Capture the cell that displays the provided text and extract its [x, y] central coordinate. 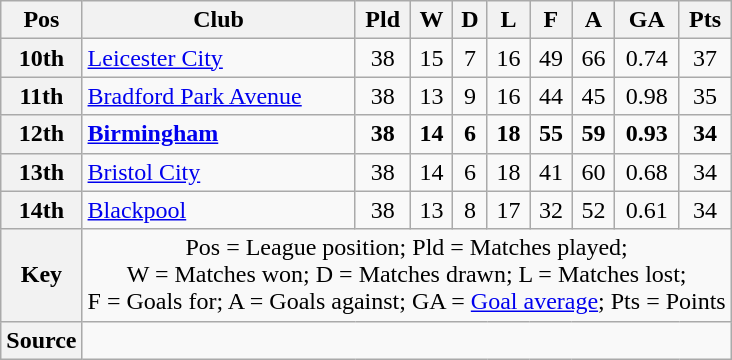
Blackpool [218, 210]
Bristol City [218, 172]
GA [647, 20]
9 [470, 96]
F [551, 20]
66 [593, 58]
17 [508, 210]
Pld [382, 20]
59 [593, 134]
8 [470, 210]
32 [551, 210]
12th [42, 134]
L [508, 20]
Club [218, 20]
35 [705, 96]
0.61 [647, 210]
45 [593, 96]
13th [42, 172]
49 [551, 58]
Bradford Park Avenue [218, 96]
Birmingham [218, 134]
37 [705, 58]
60 [593, 172]
44 [551, 96]
52 [593, 210]
7 [470, 58]
Source [42, 340]
0.93 [647, 134]
11th [42, 96]
Pos [42, 20]
10th [42, 58]
Leicester City [218, 58]
14th [42, 210]
Pts [705, 20]
55 [551, 134]
0.68 [647, 172]
D [470, 20]
15 [431, 58]
0.98 [647, 96]
A [593, 20]
41 [551, 172]
0.74 [647, 58]
Key [42, 275]
W [431, 20]
